Scan for the cell matching the given text and deliver its (x, y) coordinate at center. 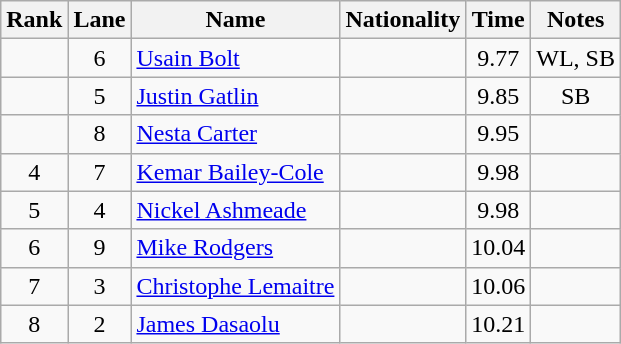
Justin Gatlin (236, 96)
WL, SB (576, 58)
James Dasaolu (236, 324)
Lane (100, 20)
10.04 (498, 248)
2 (100, 324)
9 (100, 248)
Name (236, 20)
10.21 (498, 324)
Nesta Carter (236, 134)
Nationality (403, 20)
9.77 (498, 58)
Mike Rodgers (236, 248)
9.85 (498, 96)
SB (576, 96)
Kemar Bailey-Cole (236, 172)
3 (100, 286)
Christophe Lemaitre (236, 286)
Rank (34, 20)
9.95 (498, 134)
10.06 (498, 286)
Usain Bolt (236, 58)
Nickel Ashmeade (236, 210)
Notes (576, 20)
Time (498, 20)
